Capture the cell that displays the provided text and extract its [x, y] central coordinate. 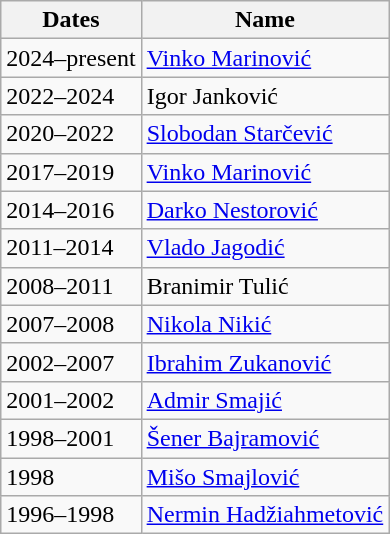
Mišo Smajlović [265, 477]
2001–2002 [71, 400]
Ibrahim Zukanović [265, 362]
2008–2011 [71, 286]
Slobodan Starčević [265, 134]
Admir Smajić [265, 400]
1996–1998 [71, 515]
2011–2014 [71, 248]
1998–2001 [71, 438]
1998 [71, 477]
2020–2022 [71, 134]
2022–2024 [71, 96]
Branimir Tulić [265, 286]
Igor Janković [265, 96]
2014–2016 [71, 210]
2002–2007 [71, 362]
Name [265, 20]
Dates [71, 20]
Vlado Jagodić [265, 248]
2024–present [71, 58]
Šener Bajramović [265, 438]
2017–2019 [71, 172]
Darko Nestorović [265, 210]
Nermin Hadžiahmetović [265, 515]
2007–2008 [71, 324]
Nikola Nikić [265, 324]
